Locate the cell with the specified text and output its [x, y] center coordinate. 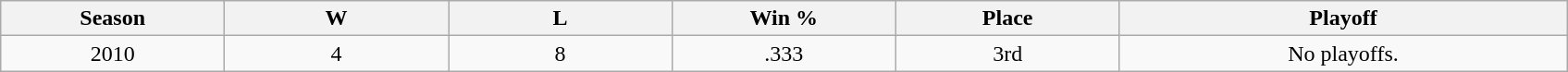
Playoff [1343, 18]
.333 [784, 54]
2010 [113, 54]
8 [560, 54]
3rd [1007, 54]
Season [113, 18]
No playoffs. [1343, 54]
L [560, 18]
4 [337, 54]
Place [1007, 18]
W [337, 18]
Win % [784, 18]
